Capture the cell that displays the provided text and extract its [X, Y] central coordinate. 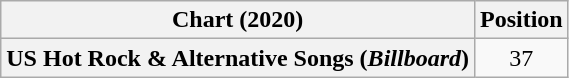
Chart (2020) [238, 20]
37 [521, 58]
Position [521, 20]
US Hot Rock & Alternative Songs (Billboard) [238, 58]
